Detect which cell encompasses the target text, then output its (x, y) center coordinate. 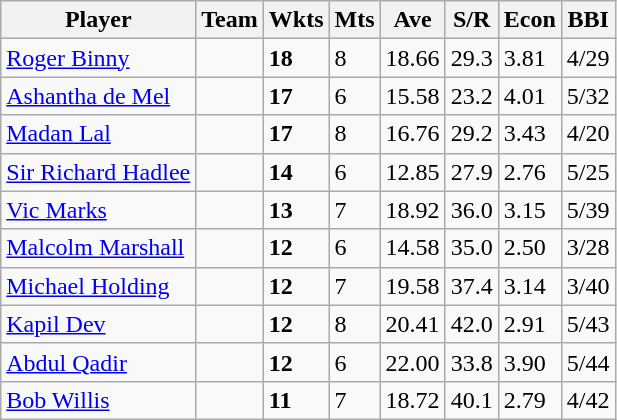
4.01 (530, 96)
19.58 (412, 286)
27.9 (472, 172)
35.0 (472, 248)
22.00 (412, 362)
20.41 (412, 324)
3.81 (530, 58)
5/32 (588, 96)
40.1 (472, 400)
3/40 (588, 286)
3.15 (530, 210)
S/R (472, 20)
18.66 (412, 58)
Player (98, 20)
Bob Willis (98, 400)
18.92 (412, 210)
11 (296, 400)
14.58 (412, 248)
18.72 (412, 400)
29.3 (472, 58)
3.14 (530, 286)
Mts (354, 20)
Ave (412, 20)
5/39 (588, 210)
13 (296, 210)
2.76 (530, 172)
4/42 (588, 400)
4/20 (588, 134)
Kapil Dev (98, 324)
Ashantha de Mel (98, 96)
Team (230, 20)
3.90 (530, 362)
15.58 (412, 96)
Michael Holding (98, 286)
12.85 (412, 172)
5/44 (588, 362)
14 (296, 172)
3/28 (588, 248)
Abdul Qadir (98, 362)
16.76 (412, 134)
3.43 (530, 134)
2.91 (530, 324)
5/25 (588, 172)
42.0 (472, 324)
37.4 (472, 286)
2.79 (530, 400)
Madan Lal (98, 134)
Roger Binny (98, 58)
Vic Marks (98, 210)
23.2 (472, 96)
36.0 (472, 210)
2.50 (530, 248)
Wkts (296, 20)
18 (296, 58)
33.8 (472, 362)
Sir Richard Hadlee (98, 172)
BBI (588, 20)
4/29 (588, 58)
Econ (530, 20)
29.2 (472, 134)
Malcolm Marshall (98, 248)
5/43 (588, 324)
